Return [X, Y] of the center of cell containing provided text 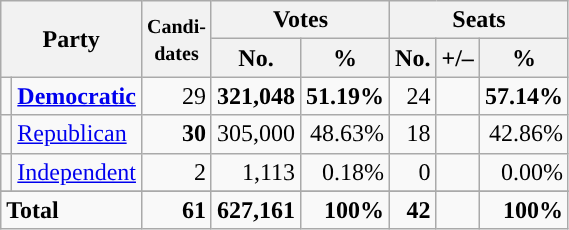
Candi-dates [176, 39]
61 [176, 210]
57.14% [524, 96]
42.86% [524, 134]
Republican [77, 134]
0.18% [346, 172]
Independent [77, 172]
Democratic [77, 96]
24 [413, 96]
Party [72, 39]
305,000 [256, 134]
0 [413, 172]
42 [413, 210]
321,048 [256, 96]
Total [72, 210]
+/– [458, 58]
Votes [300, 20]
2 [176, 172]
627,161 [256, 210]
1,113 [256, 172]
51.19% [346, 96]
Seats [480, 20]
0.00% [524, 172]
18 [413, 134]
30 [176, 134]
29 [176, 96]
48.63% [346, 134]
